Determine the (x, y) coordinate at the center of the cell enclosing the given text.  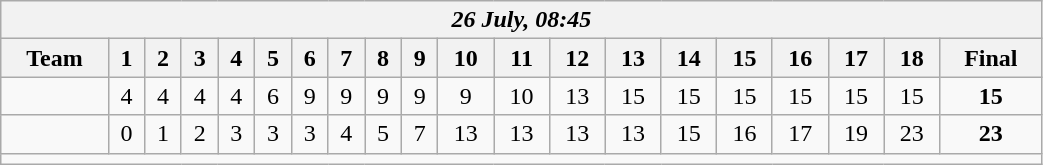
0 (126, 134)
Final (991, 58)
Team (54, 58)
18 (912, 58)
8 (384, 58)
19 (856, 134)
26 July, 08:45 (522, 20)
14 (689, 58)
11 (522, 58)
12 (577, 58)
